Find where the given text appears and provide that cell's center as (X, Y) coordinate. 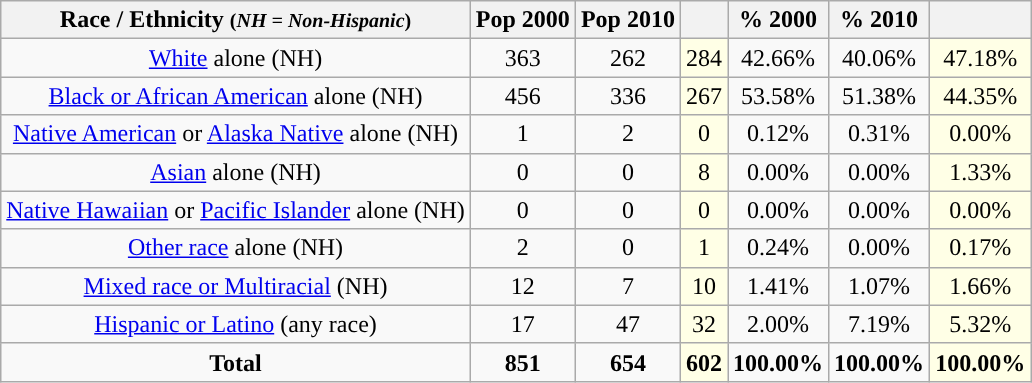
51.38% (880, 96)
602 (704, 362)
284 (704, 58)
262 (628, 58)
7 (628, 286)
Total (236, 362)
12 (522, 286)
Hispanic or Latino (any race) (236, 324)
2.00% (778, 324)
47.18% (980, 58)
42.66% (778, 58)
Native Hawaiian or Pacific Islander alone (NH) (236, 210)
654 (628, 362)
5.32% (980, 324)
Pop 2000 (522, 20)
Pop 2010 (628, 20)
1.66% (980, 286)
267 (704, 96)
Race / Ethnicity (NH = Non-Hispanic) (236, 20)
8 (704, 172)
Black or African American alone (NH) (236, 96)
1.41% (778, 286)
0.24% (778, 248)
44.35% (980, 96)
456 (522, 96)
32 (704, 324)
Other race alone (NH) (236, 248)
10 (704, 286)
336 (628, 96)
0.31% (880, 134)
47 (628, 324)
40.06% (880, 58)
1.07% (880, 286)
White alone (NH) (236, 58)
7.19% (880, 324)
0.12% (778, 134)
% 2010 (880, 20)
363 (522, 58)
Mixed race or Multiracial (NH) (236, 286)
Asian alone (NH) (236, 172)
53.58% (778, 96)
Native American or Alaska Native alone (NH) (236, 134)
17 (522, 324)
1.33% (980, 172)
% 2000 (778, 20)
0.17% (980, 248)
851 (522, 362)
